Capture the cell that displays the provided text and extract its [X, Y] central coordinate. 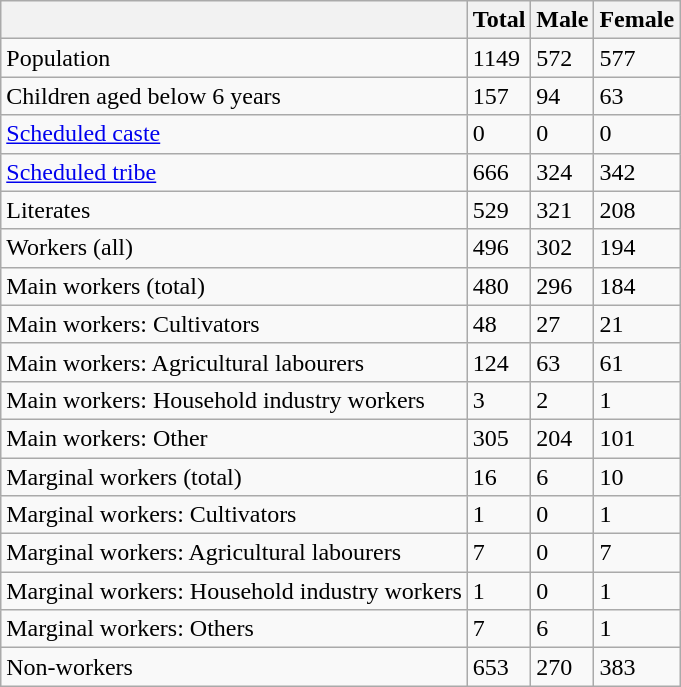
Marginal workers: Household industry workers [234, 591]
10 [637, 477]
27 [562, 324]
324 [562, 172]
Marginal workers: Agricultural labourers [234, 553]
305 [499, 438]
270 [562, 667]
666 [499, 172]
3 [499, 400]
Scheduled caste [234, 134]
Marginal workers: Others [234, 629]
577 [637, 58]
Non-workers [234, 667]
Main workers: Other [234, 438]
302 [562, 248]
Marginal workers (total) [234, 477]
Children aged below 6 years [234, 96]
Marginal workers: Cultivators [234, 515]
Male [562, 20]
Main workers: Agricultural labourers [234, 362]
Population [234, 58]
208 [637, 210]
342 [637, 172]
496 [499, 248]
124 [499, 362]
Main workers: Cultivators [234, 324]
61 [637, 362]
Workers (all) [234, 248]
Scheduled tribe [234, 172]
2 [562, 400]
Total [499, 20]
296 [562, 286]
321 [562, 210]
94 [562, 96]
1149 [499, 58]
48 [499, 324]
383 [637, 667]
101 [637, 438]
204 [562, 438]
Female [637, 20]
21 [637, 324]
157 [499, 96]
Literates [234, 210]
529 [499, 210]
480 [499, 286]
194 [637, 248]
572 [562, 58]
Main workers (total) [234, 286]
184 [637, 286]
16 [499, 477]
653 [499, 667]
Main workers: Household industry workers [234, 400]
